For the text-containing cell, return its midpoint in [x, y] coordinate format. 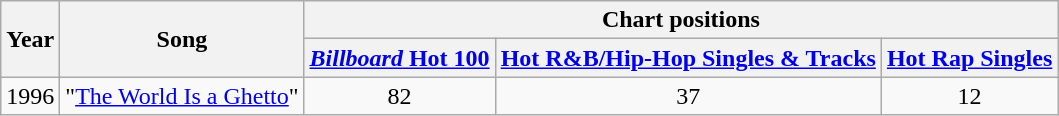
Year [30, 39]
Chart positions [681, 20]
Billboard Hot 100 [400, 58]
37 [688, 96]
"The World Is a Ghetto" [182, 96]
1996 [30, 96]
Song [182, 39]
Hot R&B/Hip-Hop Singles & Tracks [688, 58]
Hot Rap Singles [969, 58]
12 [969, 96]
82 [400, 96]
